Output the (X, Y) coordinate of the center of the cell containing the given text.  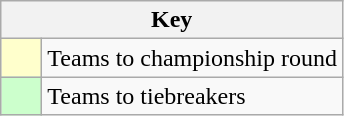
Teams to tiebreakers (192, 96)
Teams to championship round (192, 58)
Key (172, 20)
